Return [x, y] of the center of cell containing provided text 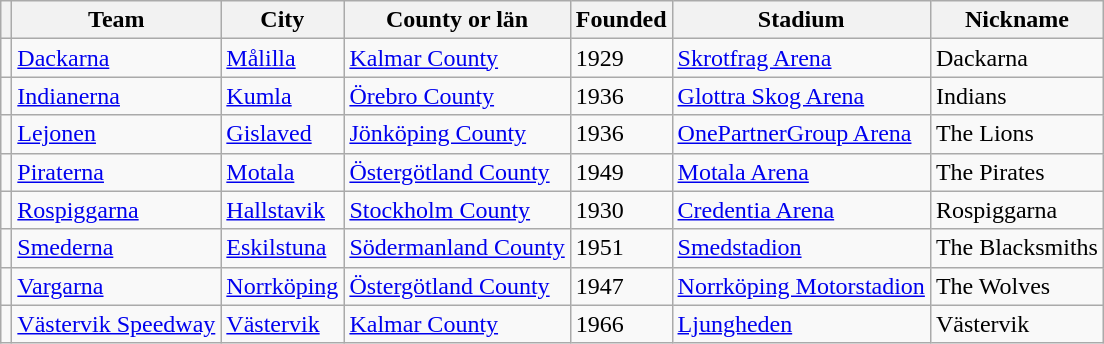
Norrköping [282, 286]
County or län [457, 20]
The Wolves [1016, 286]
Motala [282, 172]
The Pirates [1016, 172]
The Blacksmiths [1016, 248]
Motala Arena [801, 172]
Ljungheden [801, 324]
Målilla [282, 58]
Team [116, 20]
Stockholm County [457, 210]
1951 [621, 248]
1929 [621, 58]
Västervik Speedway [116, 324]
Södermanland County [457, 248]
Indianerna [116, 96]
1947 [621, 286]
Gislaved [282, 134]
Founded [621, 20]
Jönköping County [457, 134]
City [282, 20]
Credentia Arena [801, 210]
Eskilstuna [282, 248]
Nickname [1016, 20]
Skrotfrag Arena [801, 58]
1949 [621, 172]
Vargarna [116, 286]
Smederna [116, 248]
OnePartnerGroup Arena [801, 134]
Glottra Skog Arena [801, 96]
Örebro County [457, 96]
Indians [1016, 96]
Stadium [801, 20]
Piraterna [116, 172]
Hallstavik [282, 210]
The Lions [1016, 134]
1966 [621, 324]
Smedstadion [801, 248]
Norrköping Motorstadion [801, 286]
1930 [621, 210]
Kumla [282, 96]
Lejonen [116, 134]
